Return (X, Y) of the center of cell containing provided text 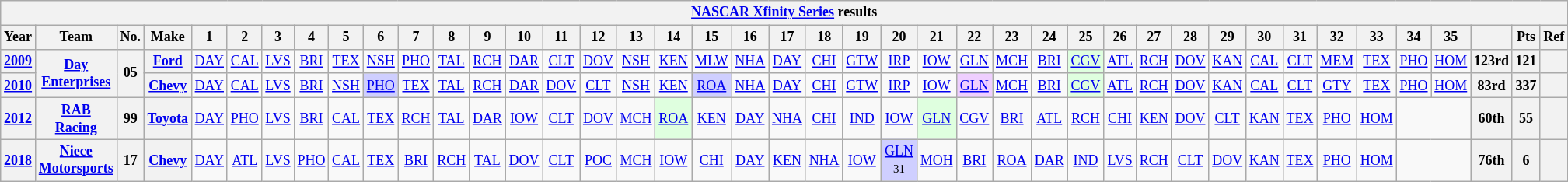
5 (347, 37)
2009 (19, 61)
GLN31 (899, 160)
60th (1492, 118)
Ref (1554, 37)
29 (1228, 37)
28 (1190, 37)
32 (1337, 37)
NASCAR Xfinity Series results (784, 12)
25 (1085, 37)
GTY (1337, 86)
2012 (19, 118)
MLW (712, 61)
121 (1526, 61)
Ford (168, 61)
20 (899, 37)
2010 (19, 86)
2 (244, 37)
2018 (19, 160)
31 (1300, 37)
33 (1376, 37)
337 (1526, 86)
Day Enterprises (76, 73)
Year (19, 37)
8 (452, 37)
26 (1120, 37)
7 (416, 37)
22 (975, 37)
11 (561, 37)
16 (750, 37)
13 (636, 37)
10 (524, 37)
18 (824, 37)
23 (1012, 37)
1 (209, 37)
30 (1264, 37)
12 (599, 37)
76th (1492, 160)
99 (131, 118)
POC (599, 160)
05 (131, 73)
Team (76, 37)
Make (168, 37)
MEM (1337, 61)
27 (1154, 37)
21 (936, 37)
Niece Motorsports (76, 160)
24 (1049, 37)
9 (488, 37)
123rd (1492, 61)
3 (278, 37)
4 (311, 37)
34 (1413, 37)
83rd (1492, 86)
Pts (1526, 37)
35 (1451, 37)
15 (712, 37)
RAB Racing (76, 118)
14 (673, 37)
MOH (936, 160)
55 (1526, 118)
No. (131, 37)
Toyota (168, 118)
19 (862, 37)
